Return (x, y) of the center of cell containing provided text 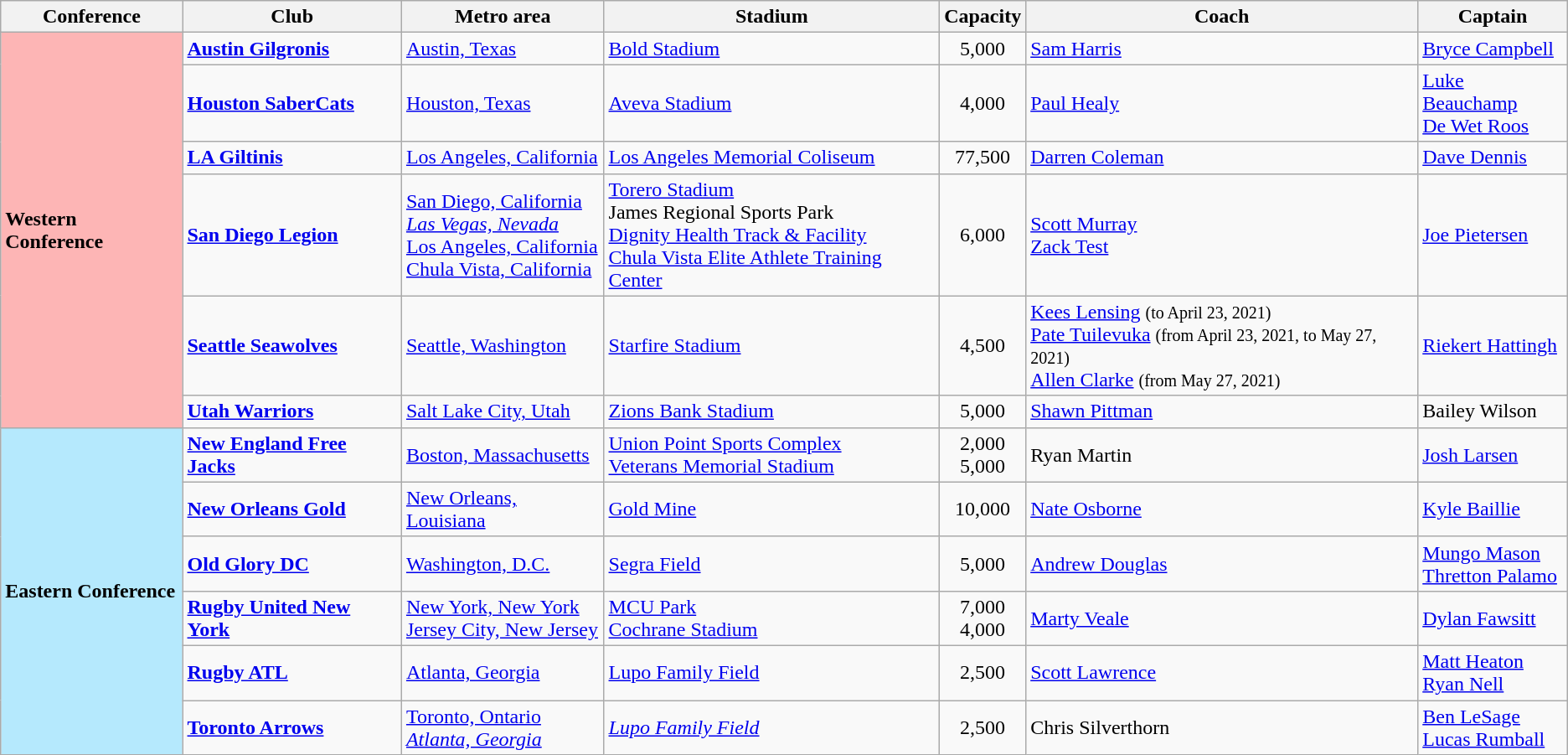
Conference (92, 17)
Ryan Martin (1222, 454)
Austin Gilgronis (291, 49)
Luke Beauchamp De Wet Roos (1493, 103)
LA Giltinis (291, 158)
Dylan Fawsitt (1493, 618)
Darren Coleman (1222, 158)
Nate Osborne (1222, 509)
Coach (1222, 17)
Zions Bank Stadium (772, 411)
Houston, Texas (503, 103)
San Diego Legion (291, 235)
Gold Mine (772, 509)
Los Angeles Memorial Coliseum (772, 158)
Houston SaberCats (291, 103)
Union Point Sports ComplexVeterans Memorial Stadium (772, 454)
Toronto, OntarioAtlanta, Georgia (503, 727)
Western Conference (92, 230)
Seattle, Washington (503, 345)
10,000 (983, 509)
Matt Heaton Ryan Nell (1493, 672)
4,500 (983, 345)
Dave Dennis (1493, 158)
Segra Field (772, 563)
7,000 4,000 (983, 618)
Chris Silverthorn (1222, 727)
Utah Warriors (291, 411)
Kees Lensing (to April 23, 2021) Pate Tuilevuka (from April 23, 2021, to May 27, 2021) Allen Clarke (from May 27, 2021) (1222, 345)
San Diego, CaliforniaLas Vegas, Nevada Los Angeles, California Chula Vista, California (503, 235)
Riekert Hattingh (1493, 345)
New Orleans Gold (291, 509)
Sam Harris (1222, 49)
Scott Lawrence (1222, 672)
New York, New York Jersey City, New Jersey (503, 618)
Metro area (503, 17)
Capacity (983, 17)
6,000 (983, 235)
Seattle Seawolves (291, 345)
Joe Pietersen (1493, 235)
Atlanta, Georgia (503, 672)
Stadium (772, 17)
2,0005,000 (983, 454)
Eastern Conference (92, 591)
Bailey Wilson (1493, 411)
Rugby ATL (291, 672)
Los Angeles, California (503, 158)
4,000 (983, 103)
Torero Stadium James Regional Sports Park Dignity Health Track & Facility Chula Vista Elite Athlete Training Center (772, 235)
New England Free Jacks (291, 454)
Bryce Campbell (1493, 49)
Bold Stadium (772, 49)
Old Glory DC (291, 563)
MCU Park Cochrane Stadium (772, 618)
Andrew Douglas (1222, 563)
Mungo Mason Thretton Palamo (1493, 563)
Washington, D.C. (503, 563)
Shawn Pittman (1222, 411)
Paul Healy (1222, 103)
New Orleans, Louisiana (503, 509)
Austin, Texas (503, 49)
Boston, Massachusetts (503, 454)
Toronto Arrows (291, 727)
Starfire Stadium (772, 345)
77,500 (983, 158)
Josh Larsen (1493, 454)
Club (291, 17)
Captain (1493, 17)
Kyle Baillie (1493, 509)
Aveva Stadium (772, 103)
Ben LeSage Lucas Rumball (1493, 727)
Salt Lake City, Utah (503, 411)
Scott Murray Zack Test (1222, 235)
Marty Veale (1222, 618)
Rugby United New York (291, 618)
